Find where the given text appears and provide that cell's center as (X, Y) coordinate. 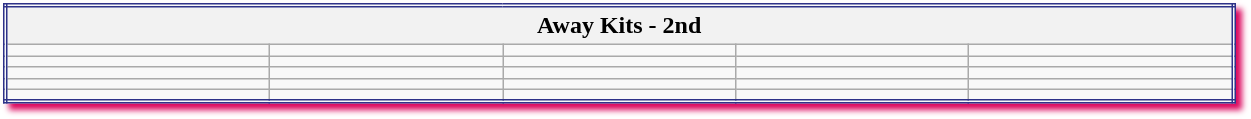
Away Kits - 2nd (619, 25)
